Extract the (x, y) coordinate from the center of the cell holding the provided text.  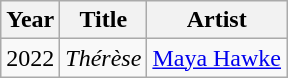
Year (30, 20)
Artist (217, 20)
Title (104, 20)
Maya Hawke (217, 58)
Thérèse (104, 58)
2022 (30, 58)
